Extract the (x, y) coordinate from the center of the cell holding the provided text.  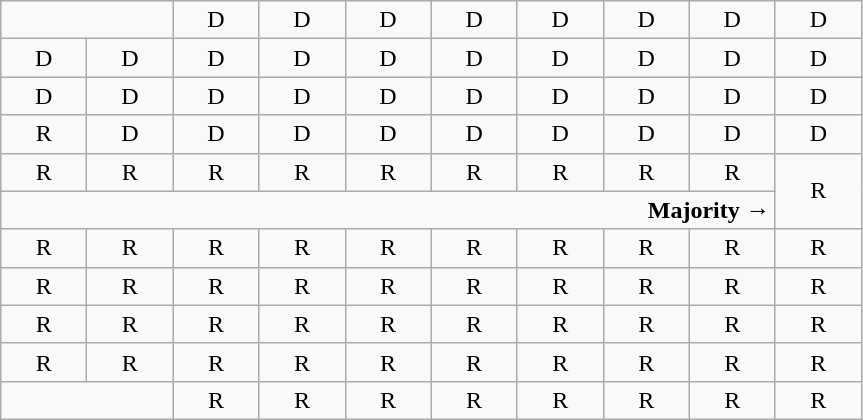
Majority → (388, 210)
